Provide the [x, y] coordinate of the cell's center where the given text is located.  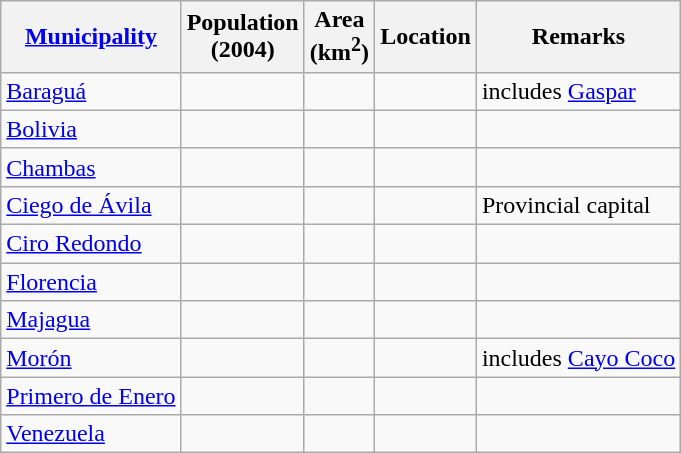
Morón [91, 358]
Ciego de Ávila [91, 205]
includes Cayo Coco [578, 358]
Florencia [91, 282]
Chambas [91, 167]
Provincial capital [578, 205]
Majagua [91, 320]
Bolivia [91, 129]
Venezuela [91, 434]
Baraguá [91, 91]
Area(km2) [339, 37]
Location [426, 37]
Ciro Redondo [91, 244]
Municipality [91, 37]
Population(2004) [242, 37]
includes Gaspar [578, 91]
Primero de Enero [91, 396]
Remarks [578, 37]
